Scan for the cell matching the given text and deliver its (X, Y) coordinate at center. 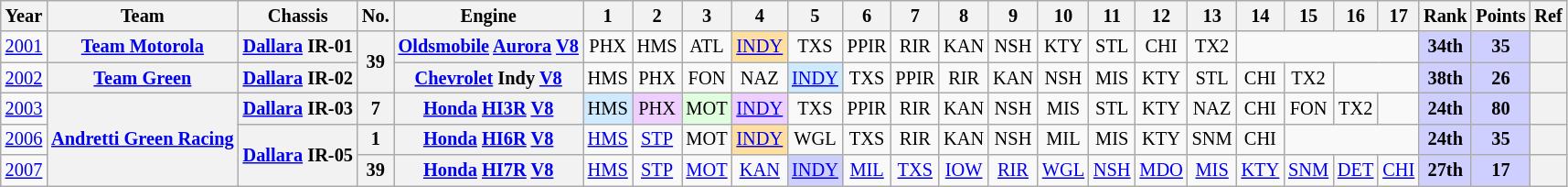
13 (1212, 16)
Team Green (143, 78)
11 (1112, 16)
Dallara IR-05 (298, 154)
12 (1161, 16)
2007 (24, 170)
9 (1013, 16)
3 (708, 16)
Engine (488, 16)
8 (964, 16)
Oldsmobile Aurora V8 (488, 47)
Honda HI7R V8 (488, 170)
MDO (1161, 170)
14 (1261, 16)
38th (1445, 78)
2003 (24, 108)
Points (1500, 16)
Dallara IR-03 (298, 108)
Rank (1445, 16)
Andretti Green Racing (143, 139)
Team Motorola (143, 47)
26 (1500, 78)
15 (1308, 16)
DET (1355, 170)
10 (1063, 16)
Dallara IR-02 (298, 78)
4 (759, 16)
Chassis (298, 16)
80 (1500, 108)
2002 (24, 78)
No. (376, 16)
2001 (24, 47)
Honda HI6R V8 (488, 139)
34th (1445, 47)
2006 (24, 139)
5 (816, 16)
Honda HI3R V8 (488, 108)
Team (143, 16)
Chevrolet Indy V8 (488, 78)
6 (867, 16)
2 (657, 16)
16 (1355, 16)
Dallara IR-01 (298, 47)
IOW (964, 170)
27th (1445, 170)
Ref (1548, 16)
Year (24, 16)
ATL (708, 47)
